Pinpoint the cell where the given text exists, returning its (x, y) midpoint coordinate. 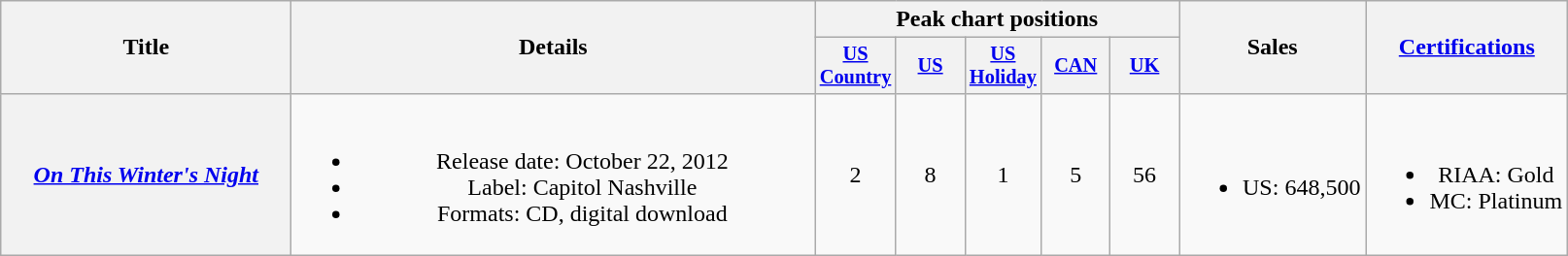
UK (1144, 66)
Release date: October 22, 2012Label: Capitol NashvilleFormats: CD, digital download (554, 175)
56 (1144, 175)
US Holiday (1003, 66)
Certifications (1467, 48)
RIAA: GoldMC: Platinum (1467, 175)
5 (1076, 175)
Details (554, 48)
US: 648,500 (1273, 175)
Peak chart positions (997, 19)
CAN (1076, 66)
Title (146, 48)
2 (855, 175)
US Country (855, 66)
On This Winter's Night (146, 175)
US (931, 66)
8 (931, 175)
1 (1003, 175)
Sales (1273, 48)
